From the cell containing the given text, extract its center point as [x, y] coordinate. 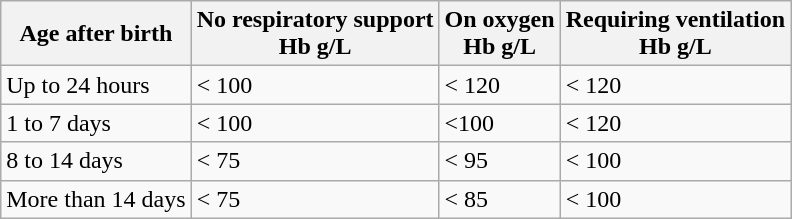
Requiring ventilationHb g/L [675, 34]
More than 14 days [96, 199]
1 to 7 days [96, 123]
On oxygenHb g/L [500, 34]
< 95 [500, 161]
<100 [500, 123]
No respiratory supportHb g/L [315, 34]
Up to 24 hours [96, 85]
8 to 14 days [96, 161]
Age after birth [96, 34]
< 85 [500, 199]
